Detect which cell encompasses the target text, then output its [x, y] center coordinate. 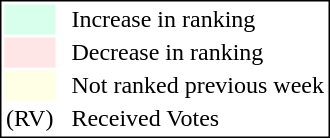
Not ranked previous week [198, 85]
(RV) [29, 119]
Received Votes [198, 119]
Decrease in ranking [198, 53]
Increase in ranking [198, 19]
